Capture the cell that displays the provided text and extract its (x, y) central coordinate. 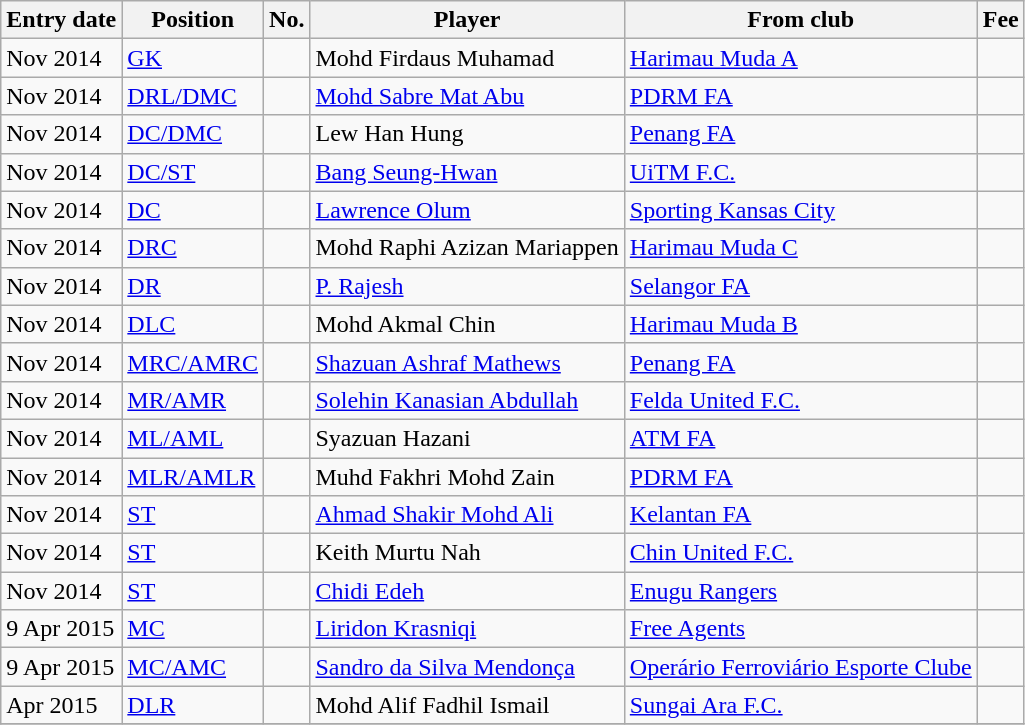
From club (800, 20)
Harimau Muda B (800, 324)
Harimau Muda A (800, 58)
Syazuan Hazani (467, 438)
MC/AMC (193, 667)
Kelantan FA (800, 515)
Sandro da Silva Mendonça (467, 667)
Lawrence Olum (467, 210)
Solehin Kanasian Abdullah (467, 400)
Entry date (62, 20)
Player (467, 20)
MRC/AMRC (193, 362)
ML/AML (193, 438)
Felda United F.C. (800, 400)
Selangor FA (800, 286)
Mohd Sabre Mat Abu (467, 96)
Apr 2015 (62, 705)
MR/AMR (193, 400)
UiTM F.C. (800, 172)
Operário Ferroviário Esporte Clube (800, 667)
DRC (193, 248)
Mohd Raphi Azizan Mariappen (467, 248)
Sporting Kansas City (800, 210)
P. Rajesh (467, 286)
Lew Han Hung (467, 134)
Harimau Muda C (800, 248)
Bang Seung-Hwan (467, 172)
Enugu Rangers (800, 591)
Muhd Fakhri Mohd Zain (467, 477)
Keith Murtu Nah (467, 553)
Chidi Edeh (467, 591)
DLC (193, 324)
GK (193, 58)
MC (193, 629)
No. (287, 20)
MLR/AMLR (193, 477)
DC (193, 210)
Shazuan Ashraf Mathews (467, 362)
DC/ST (193, 172)
Ahmad Shakir Mohd Ali (467, 515)
DR (193, 286)
Mohd Akmal Chin (467, 324)
DC/DMC (193, 134)
Fee (1000, 20)
Position (193, 20)
Liridon Krasniqi (467, 629)
Sungai Ara F.C. (800, 705)
Chin United F.C. (800, 553)
DLR (193, 705)
DRL/DMC (193, 96)
Mohd Alif Fadhil Ismail (467, 705)
Mohd Firdaus Muhamad (467, 58)
ATM FA (800, 438)
Free Agents (800, 629)
